For the text-containing cell, return its midpoint in [x, y] coordinate format. 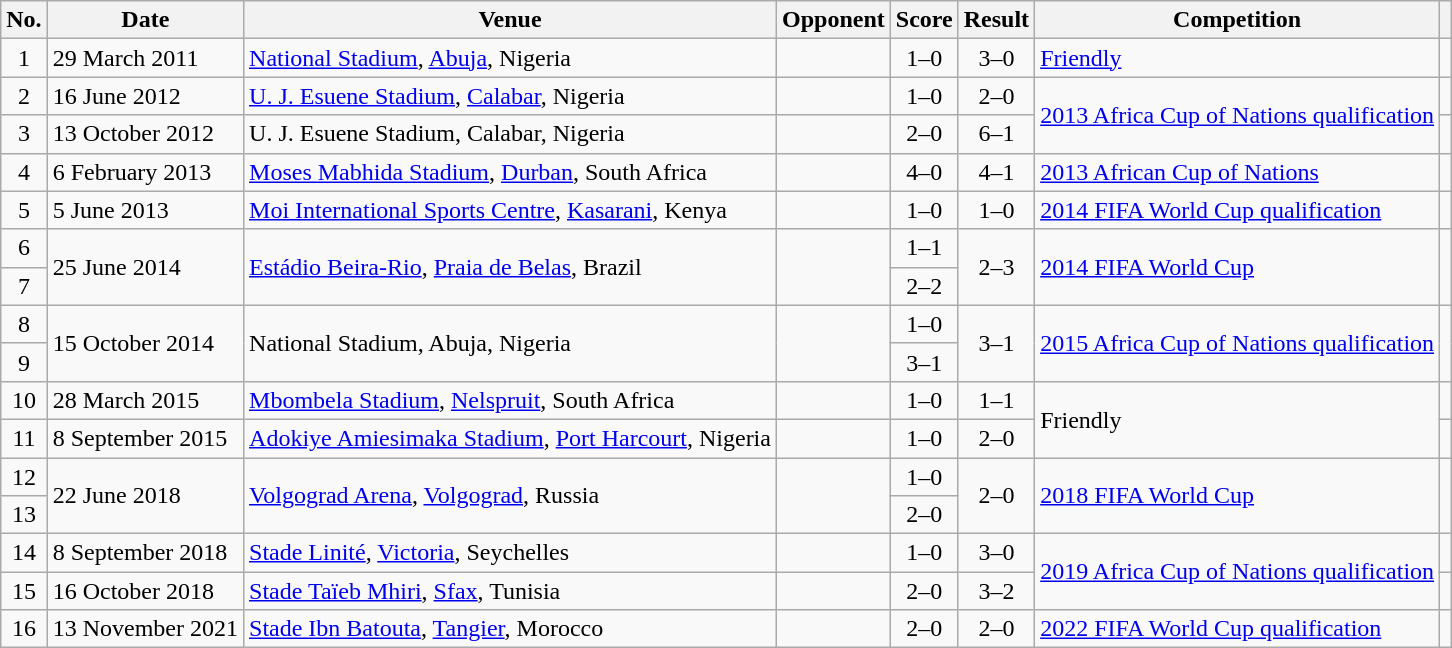
Result [996, 20]
No. [24, 20]
2–2 [924, 286]
8 September 2018 [145, 553]
7 [24, 286]
22 June 2018 [145, 496]
5 June 2013 [145, 210]
Competition [1238, 20]
15 October 2014 [145, 343]
2013 Africa Cup of Nations qualification [1238, 115]
Volgograd Arena, Volgograd, Russia [510, 496]
2019 Africa Cup of Nations qualification [1238, 572]
14 [24, 553]
3 [24, 134]
2013 African Cup of Nations [1238, 172]
10 [24, 400]
Stade Ibn Batouta, Tangier, Morocco [510, 629]
Stade Taïeb Mhiri, Sfax, Tunisia [510, 591]
Moi International Sports Centre, Kasarani, Kenya [510, 210]
1 [24, 58]
Stade Linité, Victoria, Seychelles [510, 553]
2018 FIFA World Cup [1238, 496]
11 [24, 438]
16 October 2018 [145, 591]
9 [24, 362]
25 June 2014 [145, 267]
Score [924, 20]
16 June 2012 [145, 96]
Adokiye Amiesimaka Stadium, Port Harcourt, Nigeria [510, 438]
Date [145, 20]
16 [24, 629]
Opponent [833, 20]
2–3 [996, 267]
Estádio Beira-Rio, Praia de Belas, Brazil [510, 267]
4 [24, 172]
2 [24, 96]
Moses Mabhida Stadium, Durban, South Africa [510, 172]
2014 FIFA World Cup qualification [1238, 210]
13 October 2012 [145, 134]
29 March 2011 [145, 58]
2014 FIFA World Cup [1238, 267]
12 [24, 477]
2022 FIFA World Cup qualification [1238, 629]
6 February 2013 [145, 172]
Mbombela Stadium, Nelspruit, South Africa [510, 400]
4–1 [996, 172]
3–2 [996, 591]
15 [24, 591]
28 March 2015 [145, 400]
13 [24, 515]
13 November 2021 [145, 629]
6–1 [996, 134]
8 September 2015 [145, 438]
4–0 [924, 172]
2015 Africa Cup of Nations qualification [1238, 343]
6 [24, 248]
Venue [510, 20]
5 [24, 210]
8 [24, 324]
